Extract the [x, y] coordinate from the center of the cell holding the provided text.  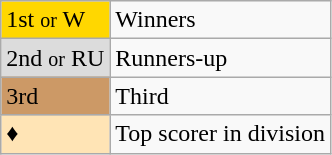
3rd [56, 96]
Winners [220, 20]
Third [220, 96]
♦ [56, 134]
1st or W [56, 20]
Runners-up [220, 58]
2nd or RU [56, 58]
Top scorer in division [220, 134]
